Return [x, y] of the center of cell containing provided text 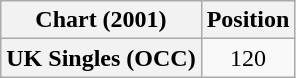
Chart (2001) [101, 20]
UK Singles (OCC) [101, 58]
Position [248, 20]
120 [248, 58]
